Scan for the cell matching the given text and deliver its [X, Y] coordinate at center. 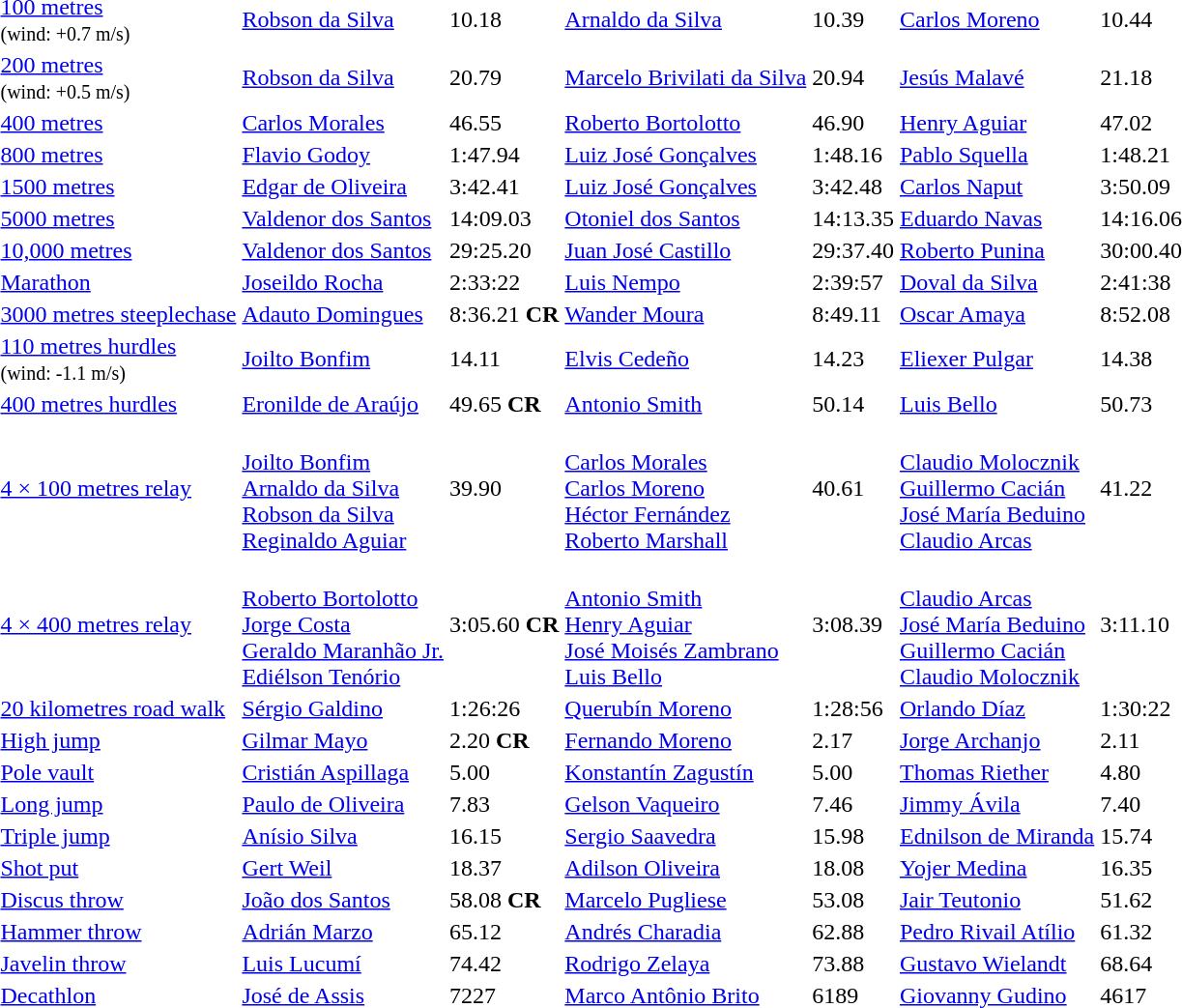
Roberto Punina [996, 250]
João dos Santos [343, 900]
Adrián Marzo [343, 932]
Cristián Aspillaga [343, 772]
Gert Weil [343, 868]
Luis Nempo [686, 282]
Sérgio Galdino [343, 708]
14.11 [505, 360]
Sergio Saavedra [686, 836]
Carlos Naput [996, 187]
Luis Bello [996, 404]
14:09.03 [505, 218]
3:42.48 [853, 187]
18.08 [853, 868]
7.83 [505, 804]
Doval da Silva [996, 282]
15.98 [853, 836]
Claudio MolocznikGuillermo CaciánJosé María BeduinoClaudio Arcas [996, 488]
Roberto Bortolotto [686, 123]
73.88 [853, 964]
18.37 [505, 868]
Henry Aguiar [996, 123]
Pablo Squella [996, 155]
2.20 CR [505, 740]
7.46 [853, 804]
Konstantín Zagustín [686, 772]
Robson da Silva [343, 77]
46.55 [505, 123]
Rodrigo Zelaya [686, 964]
53.08 [853, 900]
Elvis Cedeño [686, 360]
Wander Moura [686, 314]
Joilto Bonfim [343, 360]
20.94 [853, 77]
29:25.20 [505, 250]
Ednilson de Miranda [996, 836]
Fernando Moreno [686, 740]
Edgar de Oliveira [343, 187]
Eronilde de Araújo [343, 404]
40.61 [853, 488]
Carlos Morales [343, 123]
50.14 [853, 404]
8:49.11 [853, 314]
29:37.40 [853, 250]
Jair Teutonio [996, 900]
Juan José Castillo [686, 250]
Anísio Silva [343, 836]
2:39:57 [853, 282]
Adauto Domingues [343, 314]
Carlos MoralesCarlos MorenoHéctor FernándezRoberto Marshall [686, 488]
Marcelo Brivilati da Silva [686, 77]
46.90 [853, 123]
2.17 [853, 740]
20.79 [505, 77]
Andrés Charadia [686, 932]
49.65 CR [505, 404]
Pedro Rivail Atílio [996, 932]
Joilto BonfimArnaldo da SilvaRobson da SilvaReginaldo Aguiar [343, 488]
1:47.94 [505, 155]
62.88 [853, 932]
3:42.41 [505, 187]
Yojer Medina [996, 868]
Claudio ArcasJosé María BeduinoGuillermo CaciánClaudio Molocznik [996, 624]
74.42 [505, 964]
Otoniel dos Santos [686, 218]
Adilson Oliveira [686, 868]
Gelson Vaqueiro [686, 804]
Roberto BortolottoJorge CostaGeraldo Maranhão Jr.Ediélson Tenório [343, 624]
2:33:22 [505, 282]
Jorge Archanjo [996, 740]
39.90 [505, 488]
1:48.16 [853, 155]
58.08 CR [505, 900]
Eduardo Navas [996, 218]
14:13.35 [853, 218]
Jimmy Ávila [996, 804]
Antonio Smith [686, 404]
Orlando Díaz [996, 708]
Querubín Moreno [686, 708]
16.15 [505, 836]
Gustavo Wielandt [996, 964]
Jesús Malavé [996, 77]
3:08.39 [853, 624]
14.23 [853, 360]
1:26:26 [505, 708]
Joseildo Rocha [343, 282]
8:36.21 CR [505, 314]
3:05.60 CR [505, 624]
Thomas Riether [996, 772]
Paulo de Oliveira [343, 804]
Marcelo Pugliese [686, 900]
Oscar Amaya [996, 314]
1:28:56 [853, 708]
Antonio SmithHenry AguiarJosé Moisés ZambranoLuis Bello [686, 624]
65.12 [505, 932]
Flavio Godoy [343, 155]
Eliexer Pulgar [996, 360]
Gilmar Mayo [343, 740]
Luis Lucumí [343, 964]
